Capture the cell that displays the provided text and extract its [x, y] central coordinate. 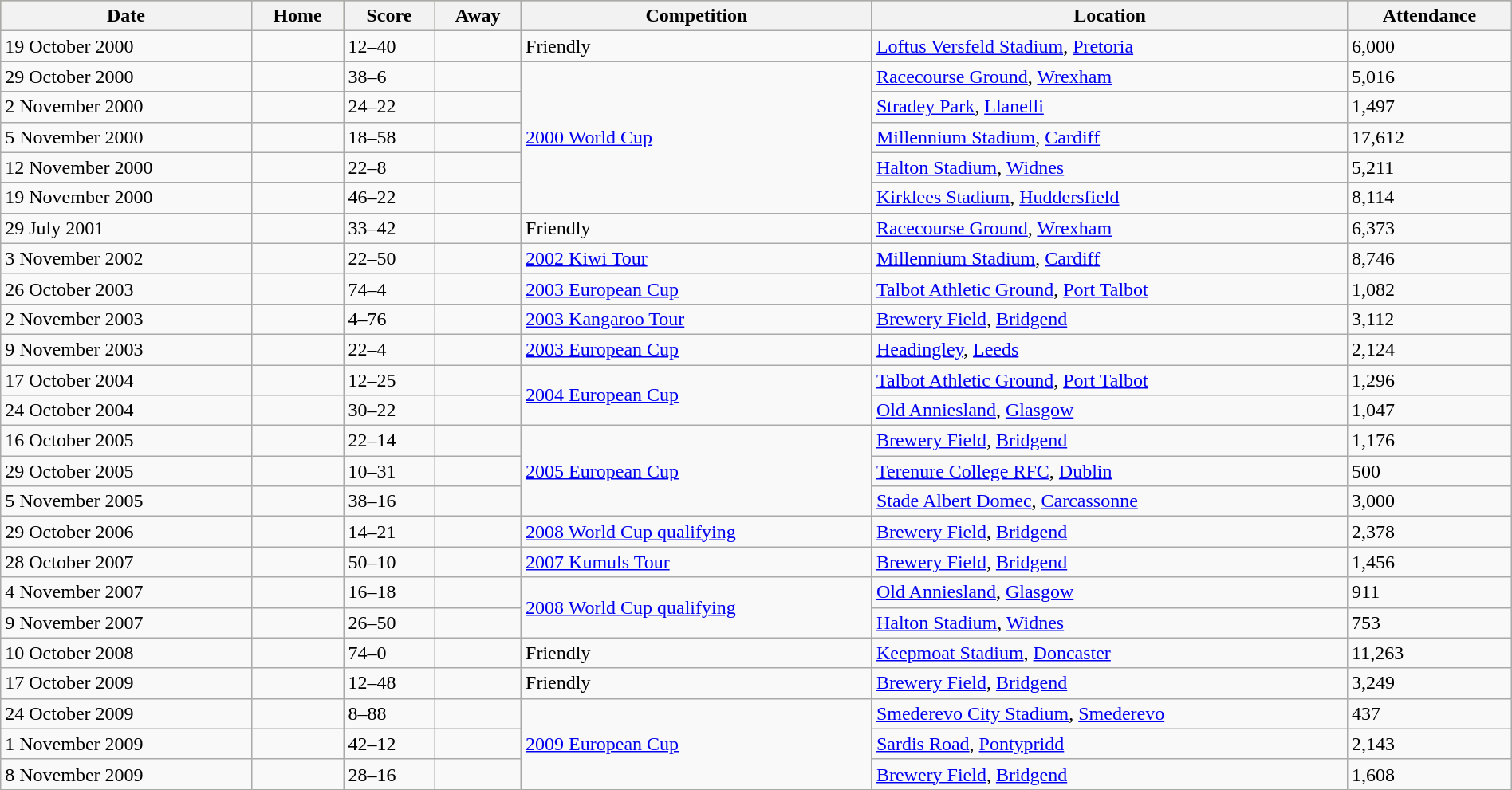
Away [478, 16]
38–16 [389, 501]
2 November 2003 [126, 319]
22–4 [389, 349]
30–22 [389, 411]
Competition [697, 16]
2004 European Cup [697, 395]
2,124 [1430, 349]
2000 World Cup [697, 137]
12–40 [389, 46]
1,608 [1430, 774]
Home [297, 16]
Stade Albert Domec, Carcassonne [1109, 501]
Score [389, 16]
28–16 [389, 774]
911 [1430, 592]
33–42 [389, 228]
3,249 [1430, 683]
17,612 [1430, 137]
4–76 [389, 319]
8 November 2009 [126, 774]
10–31 [389, 471]
38–6 [389, 77]
46–22 [389, 198]
5 November 2005 [126, 501]
74–4 [389, 289]
5,016 [1430, 77]
26–50 [389, 623]
3,000 [1430, 501]
6,373 [1430, 228]
3 November 2002 [126, 258]
Terenure College RFC, Dublin [1109, 471]
17 October 2004 [126, 380]
2005 European Cup [697, 471]
1,082 [1430, 289]
50–10 [389, 562]
1,047 [1430, 411]
Keepmoat Stadium, Doncaster [1109, 653]
Headingley, Leeds [1109, 349]
1,497 [1430, 107]
10 October 2008 [126, 653]
24 October 2009 [126, 713]
5,211 [1430, 167]
22–14 [389, 441]
500 [1430, 471]
22–50 [389, 258]
8–88 [389, 713]
2,378 [1430, 532]
Date [126, 16]
11,263 [1430, 653]
28 October 2007 [126, 562]
Sardis Road, Pontypridd [1109, 744]
Attendance [1430, 16]
16 October 2005 [126, 441]
Stradey Park, Llanelli [1109, 107]
Smederevo City Stadium, Smederevo [1109, 713]
2003 Kangaroo Tour [697, 319]
12 November 2000 [126, 167]
29 October 2000 [126, 77]
1,456 [1430, 562]
18–58 [389, 137]
6,000 [1430, 46]
1 November 2009 [126, 744]
1,176 [1430, 441]
2 November 2000 [126, 107]
19 November 2000 [126, 198]
29 July 2001 [126, 228]
Loftus Versfeld Stadium, Pretoria [1109, 46]
42–12 [389, 744]
2002 Kiwi Tour [697, 258]
2007 Kumuls Tour [697, 562]
29 October 2005 [126, 471]
3,112 [1430, 319]
8,114 [1430, 198]
14–21 [389, 532]
26 October 2003 [126, 289]
74–0 [389, 653]
Location [1109, 16]
16–18 [389, 592]
5 November 2000 [126, 137]
29 October 2006 [126, 532]
19 October 2000 [126, 46]
437 [1430, 713]
12–48 [389, 683]
Kirklees Stadium, Huddersfield [1109, 198]
8,746 [1430, 258]
9 November 2003 [126, 349]
1,296 [1430, 380]
753 [1430, 623]
12–25 [389, 380]
24 October 2004 [126, 411]
22–8 [389, 167]
2,143 [1430, 744]
9 November 2007 [126, 623]
2009 European Cup [697, 744]
24–22 [389, 107]
17 October 2009 [126, 683]
4 November 2007 [126, 592]
